Locate the cell with the specified text and output its [X, Y] center coordinate. 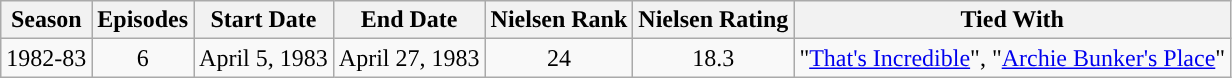
24 [559, 58]
Start Date [264, 20]
1982-83 [46, 58]
Tied With [1012, 20]
April 27, 1983 [409, 58]
End Date [409, 20]
April 5, 1983 [264, 58]
Nielsen Rating [714, 20]
Season [46, 20]
Episodes [143, 20]
Nielsen Rank [559, 20]
6 [143, 58]
18.3 [714, 58]
"That's Incredible", "Archie Bunker's Place" [1012, 58]
